Scan for the cell matching the given text and deliver its [X, Y] coordinate at center. 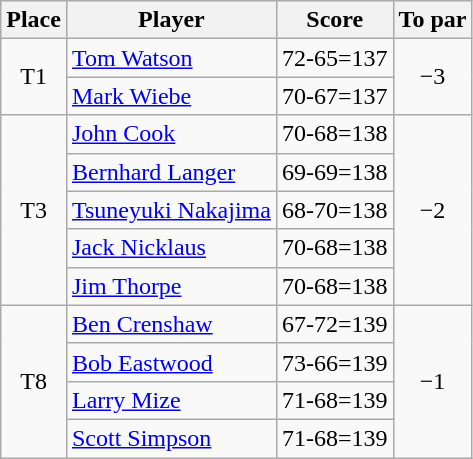
Score [334, 20]
Tsuneyuki Nakajima [171, 210]
72-65=137 [334, 58]
To par [432, 20]
Tom Watson [171, 58]
68-70=138 [334, 210]
Bernhard Langer [171, 172]
T1 [34, 77]
Scott Simpson [171, 438]
T8 [34, 381]
−3 [432, 77]
Bob Eastwood [171, 362]
73-66=139 [334, 362]
T3 [34, 210]
−1 [432, 381]
67-72=139 [334, 324]
Mark Wiebe [171, 96]
Place [34, 20]
70-67=137 [334, 96]
Ben Crenshaw [171, 324]
John Cook [171, 134]
−2 [432, 210]
Larry Mize [171, 400]
Player [171, 20]
69-69=138 [334, 172]
Jim Thorpe [171, 286]
Jack Nicklaus [171, 248]
